Search for the cell housing the specified text and yield its [X, Y] center coordinate. 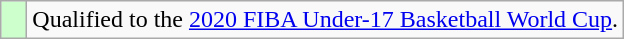
Qualified to the 2020 FIBA Under-17 Basketball World Cup. [326, 20]
